From the cell containing the given text, extract its center point as (x, y) coordinate. 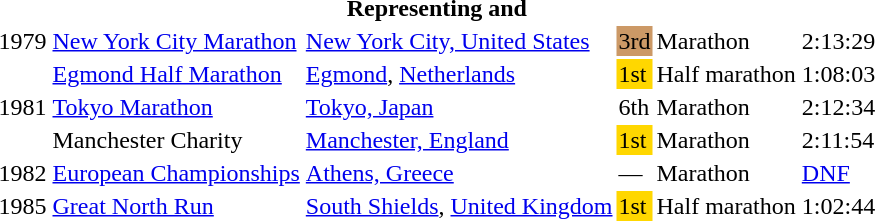
3rd (634, 41)
Tokyo Marathon (176, 107)
European Championships (176, 173)
6th (634, 107)
— (634, 173)
South Shields, United Kingdom (459, 206)
Great North Run (176, 206)
Manchester Charity (176, 140)
Tokyo, Japan (459, 107)
Athens, Greece (459, 173)
New York City Marathon (176, 41)
Egmond Half Marathon (176, 74)
Egmond, Netherlands (459, 74)
Manchester, England (459, 140)
New York City, United States (459, 41)
